Output the [X, Y] coordinate of the center of the cell containing the given text.  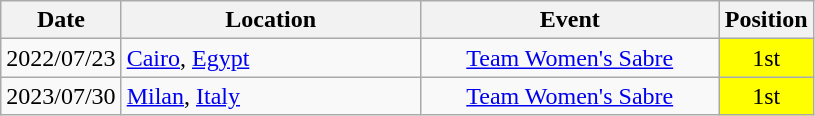
Cairo, Egypt [270, 58]
Position [766, 20]
Location [270, 20]
2023/07/30 [61, 96]
Event [570, 20]
Milan, Italy [270, 96]
2022/07/23 [61, 58]
Date [61, 20]
